Return the (x, y) coordinate for the center point of the cell that contains the specified text.  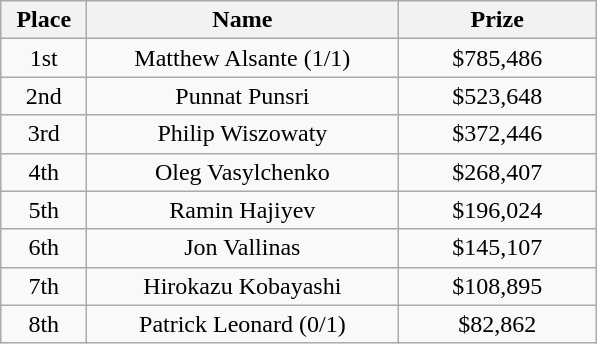
4th (44, 172)
$196,024 (498, 210)
6th (44, 248)
$268,407 (498, 172)
$145,107 (498, 248)
Prize (498, 20)
2nd (44, 96)
$82,862 (498, 324)
Place (44, 20)
1st (44, 58)
7th (44, 286)
Jon Vallinas (242, 248)
Ramin Hajiyev (242, 210)
Hirokazu Kobayashi (242, 286)
3rd (44, 134)
Patrick Leonard (0/1) (242, 324)
8th (44, 324)
Philip Wiszowaty (242, 134)
Name (242, 20)
$372,446 (498, 134)
Punnat Punsri (242, 96)
$785,486 (498, 58)
Oleg Vasylchenko (242, 172)
$523,648 (498, 96)
Matthew Alsante (1/1) (242, 58)
$108,895 (498, 286)
5th (44, 210)
